Identify which cell holds the provided text, then report its [x, y] central coordinate. 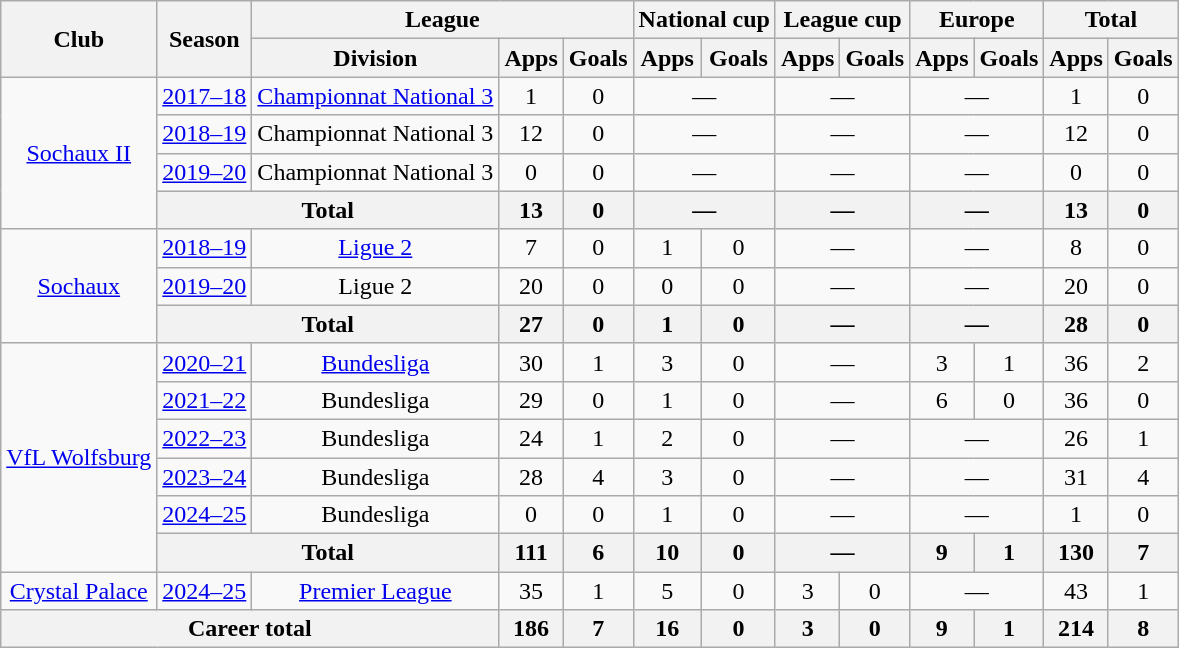
Career total [250, 629]
Sochaux [79, 286]
24 [531, 438]
27 [531, 324]
National cup [704, 20]
Crystal Palace [79, 591]
10 [667, 553]
Season [204, 39]
186 [531, 629]
Division [376, 58]
League cup [842, 20]
2023–24 [204, 477]
31 [1076, 477]
2021–22 [204, 400]
2017–18 [204, 96]
16 [667, 629]
35 [531, 591]
26 [1076, 438]
29 [531, 400]
111 [531, 553]
Sochaux II [79, 153]
Premier League [376, 591]
5 [667, 591]
214 [1076, 629]
VfL Wolfsburg [79, 457]
League [442, 20]
2020–21 [204, 362]
43 [1076, 591]
2022–23 [204, 438]
Europe [977, 20]
30 [531, 362]
130 [1076, 553]
Club [79, 39]
